Provide the (x, y) coordinate of the cell's center where the given text is located.  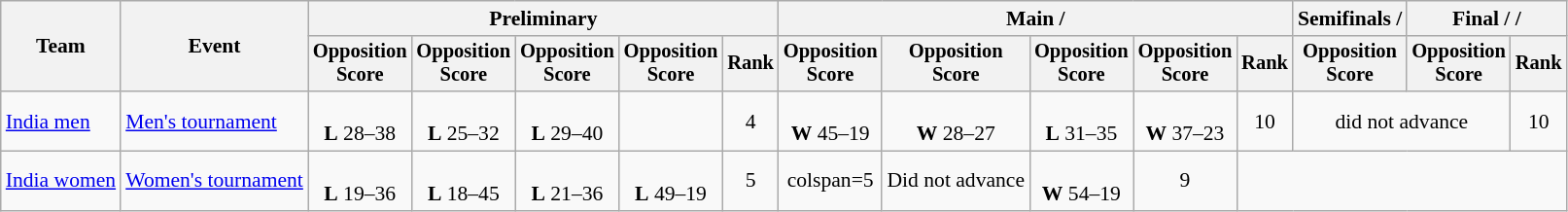
L 19–36 (360, 181)
L 28–38 (360, 121)
colspan=5 (830, 181)
9 (1186, 181)
Final / / (1486, 18)
5 (750, 181)
Event (214, 47)
Men's tournament (214, 121)
L 49–19 (671, 181)
W 37–23 (1186, 121)
Women's tournament (214, 181)
W 28–27 (956, 121)
L 18–45 (463, 181)
did not advance (1402, 121)
India women (60, 181)
W 54–19 (1081, 181)
Did not advance (956, 181)
India men (60, 121)
L 31–35 (1081, 121)
L 25–32 (463, 121)
L 29–40 (568, 121)
Semifinals / (1349, 18)
Main / (1036, 18)
L 21–36 (568, 181)
4 (750, 121)
Team (60, 47)
Preliminary (543, 18)
W 45–19 (830, 121)
